Scan for the cell matching the given text and deliver its [X, Y] coordinate at center. 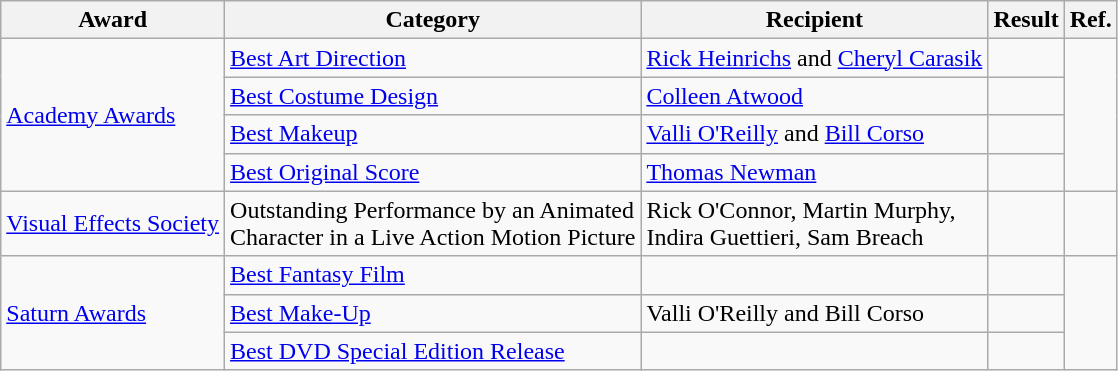
Best Fantasy Film [433, 275]
Award [113, 20]
Colleen Atwood [814, 96]
Best Make-Up [433, 313]
Saturn Awards [113, 313]
Ref. [1090, 20]
Recipient [814, 20]
Outstanding Performance by an Animated Character in a Live Action Motion Picture [433, 224]
Visual Effects Society [113, 224]
Rick Heinrichs and Cheryl Carasik [814, 58]
Result [1026, 20]
Category [433, 20]
Best DVD Special Edition Release [433, 351]
Academy Awards [113, 115]
Rick O'Connor, Martin Murphy, Indira Guettieri, Sam Breach [814, 224]
Best Art Direction [433, 58]
Best Makeup [433, 134]
Best Costume Design [433, 96]
Best Original Score [433, 172]
Thomas Newman [814, 172]
